Extract the (X, Y) coordinate from the center of the cell holding the provided text.  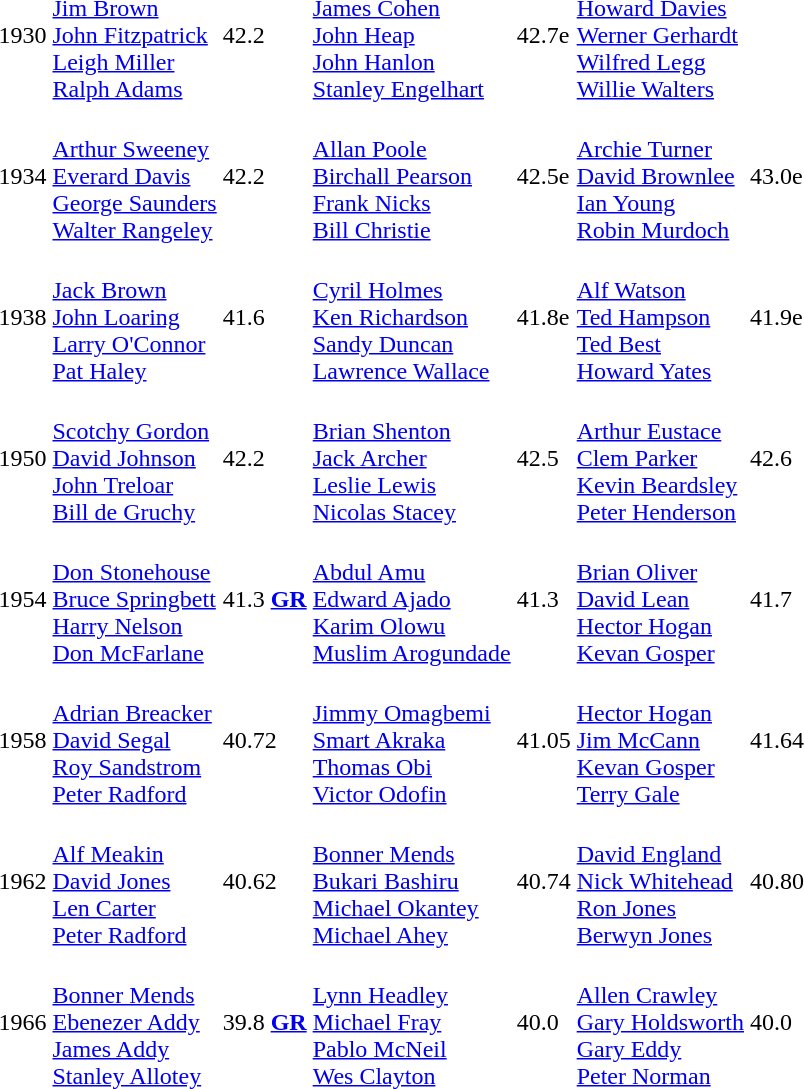
42.5 (544, 458)
Arthur EustaceClem ParkerKevin BeardsleyPeter Henderson (660, 458)
41.8e (544, 317)
Jimmy OmagbemiSmart AkrakaThomas ObiVictor Odofin (412, 740)
Alf WatsonTed HampsonTed BestHoward Yates (660, 317)
Adrian BreackerDavid SegalRoy SandstromPeter Radford (134, 740)
Abdul AmuEdward AjadoKarim OlowuMuslim Arogundade (412, 599)
40.62 (264, 881)
40.74 (544, 881)
Alf MeakinDavid JonesLen CarterPeter Radford (134, 881)
41.05 (544, 740)
41.6 (264, 317)
Cyril HolmesKen RichardsonSandy DuncanLawrence Wallace (412, 317)
Don StonehouseBruce SpringbettHarry NelsonDon McFarlane (134, 599)
41.3 (544, 599)
Brian OliverDavid LeanHector HoganKevan Gosper (660, 599)
Jack BrownJohn LoaringLarry O'ConnorPat Haley (134, 317)
David EnglandNick WhiteheadRon JonesBerwyn Jones (660, 881)
Allan PooleBirchall PearsonFrank NicksBill Christie (412, 176)
Archie TurnerDavid BrownleeIan YoungRobin Murdoch (660, 176)
Bonner MendsBukari BashiruMichael OkanteyMichael Ahey (412, 881)
Scotchy GordonDavid JohnsonJohn TreloarBill de Gruchy (134, 458)
Hector HoganJim McCannKevan GosperTerry Gale (660, 740)
Brian ShentonJack ArcherLeslie LewisNicolas Stacey (412, 458)
42.5e (544, 176)
41.3 GR (264, 599)
40.72 (264, 740)
Arthur SweeneyEverard DavisGeorge SaundersWalter Rangeley (134, 176)
